Detect which cell encompasses the target text, then output its (X, Y) center coordinate. 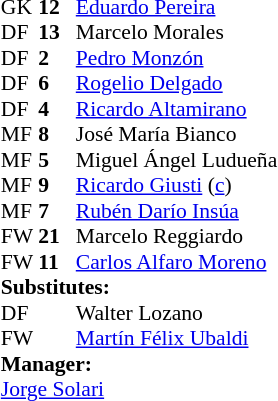
Martín Félix Ubaldi (176, 339)
Substitutes: (139, 287)
José María Bianco (176, 135)
8 (57, 135)
7 (57, 211)
Marcelo Morales (176, 33)
5 (57, 160)
Rogelio Delgado (176, 83)
Carlos Alfaro Moreno (176, 262)
13 (57, 33)
11 (57, 262)
Miguel Ángel Ludueña (176, 160)
Marcelo Reggiardo (176, 237)
9 (57, 185)
4 (57, 109)
2 (57, 58)
Pedro Monzón (176, 58)
Ricardo Giusti (c) (176, 185)
Manager: (139, 364)
Ricardo Altamirano (176, 109)
21 (57, 237)
Rubén Darío Insúa (176, 211)
Walter Lozano (176, 313)
6 (57, 83)
